Determine the [X, Y] coordinate at the center of the cell enclosing the given text.  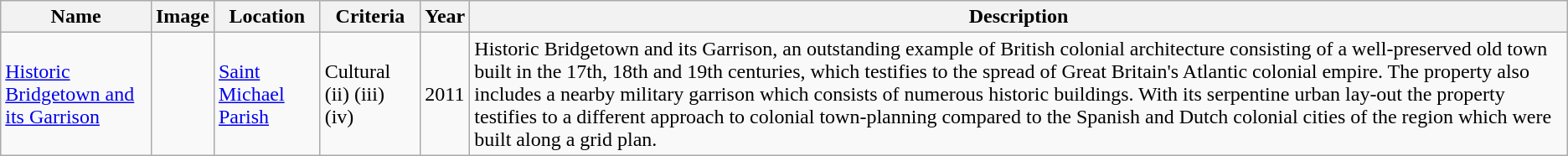
Description [1019, 17]
Cultural (ii) (iii) (iv) [370, 94]
Name [76, 17]
Criteria [370, 17]
Year [446, 17]
2011 [446, 94]
Saint Michael Parish [266, 94]
Image [183, 17]
Location [266, 17]
Historic Bridgetown and its Garrison [76, 94]
